Scan for the cell matching the given text and deliver its (X, Y) coordinate at center. 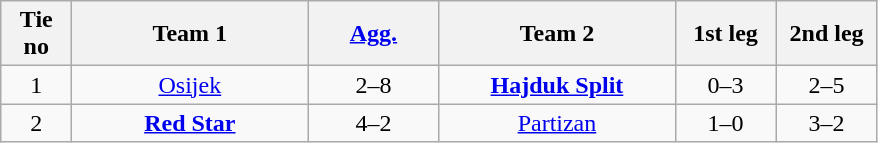
Partizan (557, 123)
Tie no (36, 34)
0–3 (726, 85)
Team 1 (190, 34)
Team 2 (557, 34)
Hajduk Split (557, 85)
2nd leg (826, 34)
1 (36, 85)
2–5 (826, 85)
2–8 (374, 85)
Agg. (374, 34)
2 (36, 123)
Red Star (190, 123)
Osijek (190, 85)
3–2 (826, 123)
4–2 (374, 123)
1–0 (726, 123)
1st leg (726, 34)
